Identify which cell holds the provided text, then report its [X, Y] central coordinate. 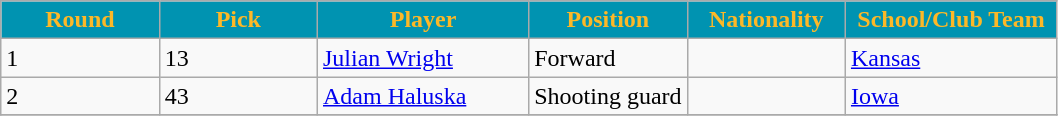
Pick [238, 20]
Position [608, 20]
2 [80, 96]
Shooting guard [608, 96]
Kansas [950, 58]
Iowa [950, 96]
Nationality [766, 20]
Julian Wright [422, 58]
Round [80, 20]
1 [80, 58]
Adam Haluska [422, 96]
Forward [608, 58]
43 [238, 96]
School/Club Team [950, 20]
13 [238, 58]
Player [422, 20]
